Locate the cell with the specified text and output its [X, Y] center coordinate. 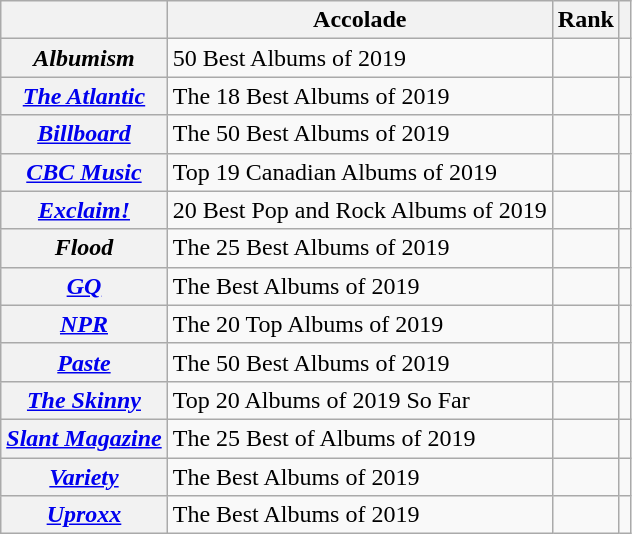
The 18 Best Albums of 2019 [360, 96]
GQ [84, 286]
Slant Magazine [84, 438]
CBC Music [84, 172]
Top 20 Albums of 2019 So Far [360, 400]
The 25 Best Albums of 2019 [360, 248]
Top 19 Canadian Albums of 2019 [360, 172]
The 20 Top Albums of 2019 [360, 324]
Variety [84, 477]
50 Best Albums of 2019 [360, 58]
Accolade [360, 20]
The Atlantic [84, 96]
Rank [586, 20]
Flood [84, 248]
Albumism [84, 58]
Exclaim! [84, 210]
The Skinny [84, 400]
The 25 Best of Albums of 2019 [360, 438]
Paste [84, 362]
Uproxx [84, 515]
20 Best Pop and Rock Albums of 2019 [360, 210]
NPR [84, 324]
Billboard [84, 134]
